Return (x, y) of the center of cell containing provided text 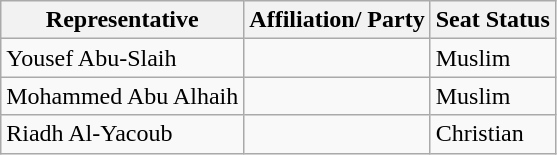
Affiliation/ Party (337, 20)
Christian (492, 134)
Mohammed Abu Alhaih (122, 96)
Riadh Al-Yacoub (122, 134)
Seat Status (492, 20)
Representative (122, 20)
Yousef Abu-Slaih (122, 58)
